Output the (x, y) coordinate of the center of the cell containing the given text.  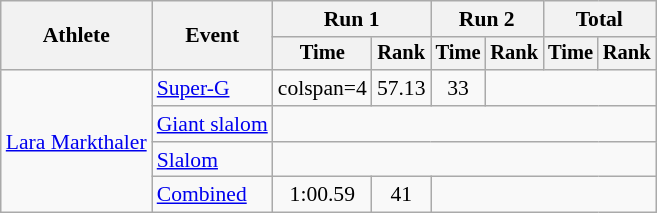
Slalom (212, 160)
Run 2 (487, 19)
Giant slalom (212, 124)
Super-G (212, 88)
Lara Markthaler (76, 141)
33 (458, 88)
Combined (212, 195)
Athlete (76, 36)
41 (402, 195)
57.13 (402, 88)
Event (212, 36)
Run 1 (352, 19)
colspan=4 (322, 88)
1:00.59 (322, 195)
Total (599, 19)
